Provide the (X, Y) coordinate of the cell's center where the given text is located.  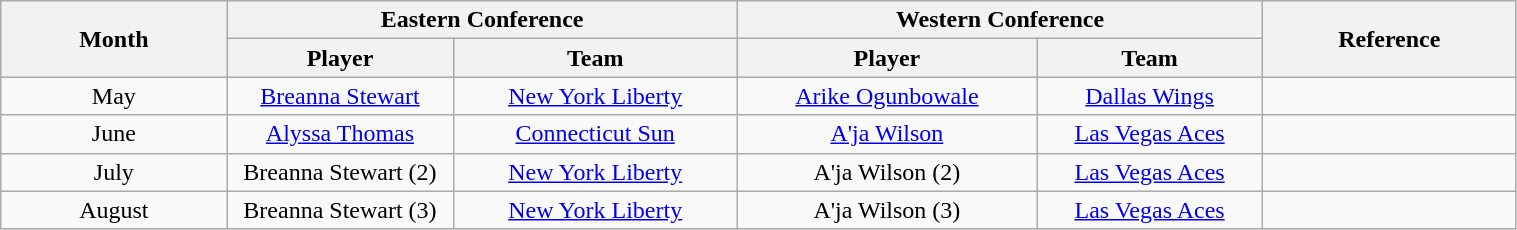
May (114, 96)
Dallas Wings (1149, 96)
A'ja Wilson (3) (886, 210)
A'ja Wilson (2) (886, 172)
Western Conference (1000, 20)
Month (114, 39)
Eastern Conference (482, 20)
Breanna Stewart (340, 96)
August (114, 210)
July (114, 172)
Arike Ogunbowale (886, 96)
Reference (1390, 39)
Breanna Stewart (3) (340, 210)
Alyssa Thomas (340, 134)
Breanna Stewart (2) (340, 172)
June (114, 134)
Connecticut Sun (595, 134)
A'ja Wilson (886, 134)
